Return [X, Y] of the center of cell containing provided text 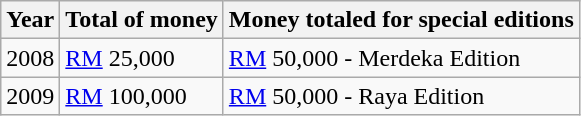
2008 [30, 58]
2009 [30, 96]
Year [30, 20]
Money totaled for special editions [401, 20]
RM 25,000 [142, 58]
RM 50,000 - Merdeka Edition [401, 58]
RM 50,000 - Raya Edition [401, 96]
Total of money [142, 20]
RM 100,000 [142, 96]
